Scan for the cell matching the given text and deliver its (X, Y) coordinate at center. 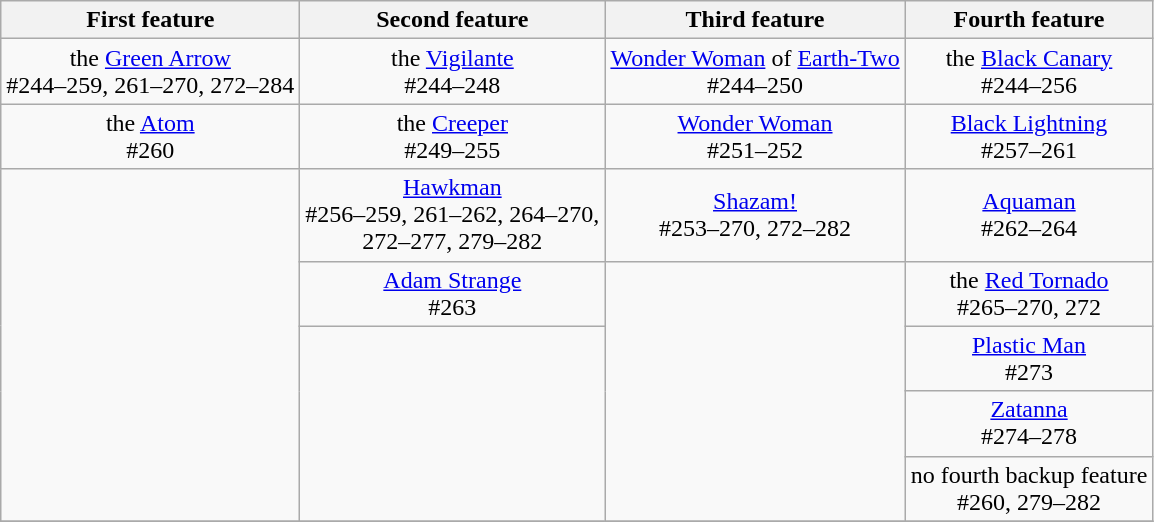
Black Lightning#257–261 (1029, 136)
Zatanna#274–278 (1029, 424)
Wonder Woman of Earth-Two#244–250 (755, 72)
First feature (150, 20)
Hawkman#256–259, 261–262, 264–270, 272–277, 279–282 (452, 215)
the Red Tornado#265–270, 272 (1029, 294)
Aquaman#262–264 (1029, 215)
the Atom#260 (150, 136)
Third feature (755, 20)
Shazam!#253–270, 272–282 (755, 215)
Second feature (452, 20)
no fourth backup feature#260, 279–282 (1029, 488)
Fourth feature (1029, 20)
Adam Strange#263 (452, 294)
the Vigilante#244–248 (452, 72)
the Green Arrow#244–259, 261–270, 272–284 (150, 72)
the Black Canary#244–256 (1029, 72)
Wonder Woman#251–252 (755, 136)
the Creeper#249–255 (452, 136)
Plastic Man#273 (1029, 358)
